For the text-containing cell, return its midpoint in [X, Y] coordinate format. 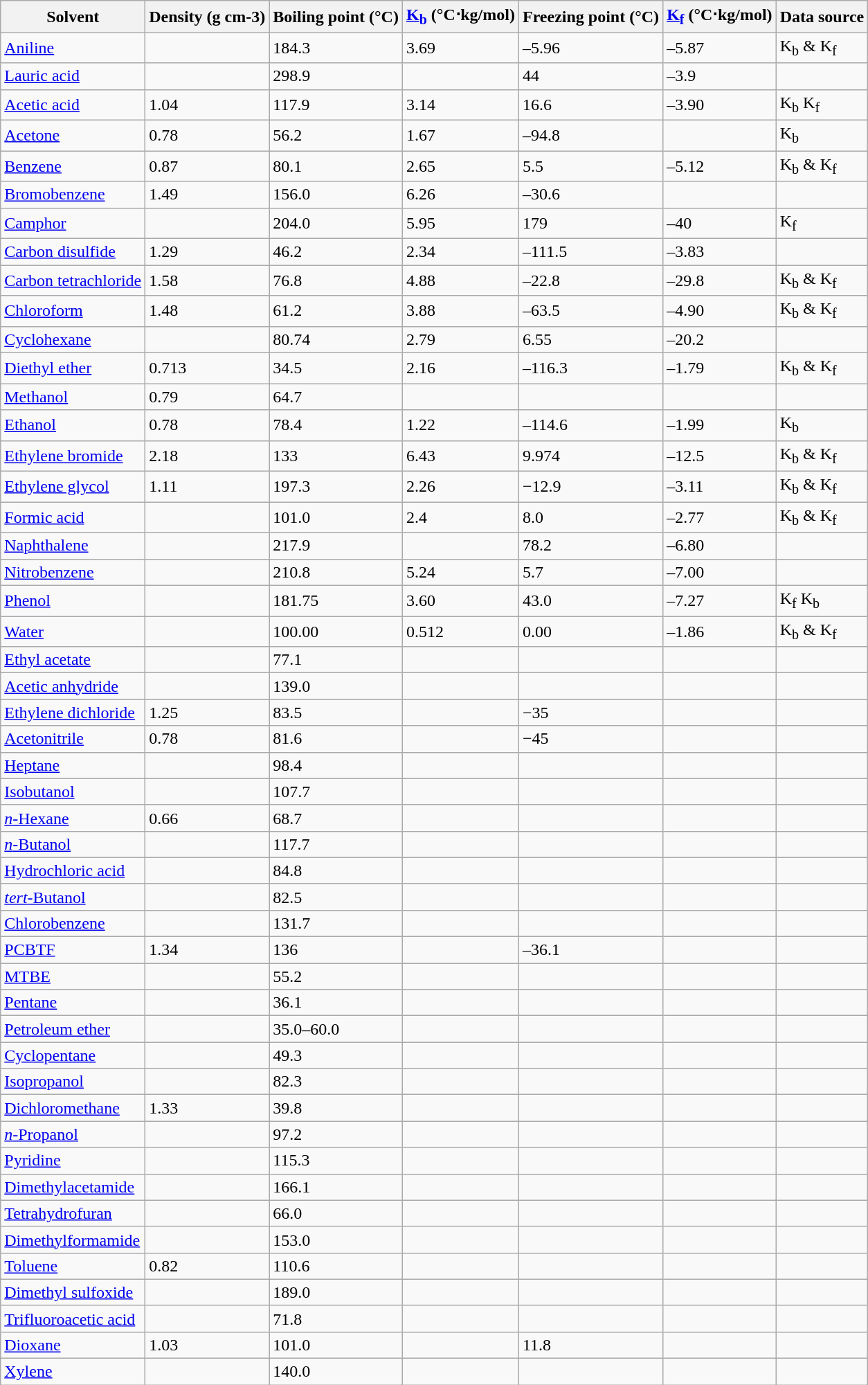
82.3 [336, 1082]
–20.2 [720, 339]
35.0–60.0 [336, 1029]
1.67 [460, 135]
tert-Butanol [73, 897]
–7.27 [720, 600]
–114.6 [590, 425]
Formic acid [73, 517]
Freezing point (°C) [590, 17]
156.0 [336, 195]
64.7 [336, 397]
0.87 [208, 166]
Carbon tetrachloride [73, 280]
2.26 [460, 486]
Cyclohexane [73, 339]
179 [590, 223]
1.25 [208, 713]
–40 [720, 223]
Naphthalene [73, 546]
97.2 [336, 1134]
−12.9 [590, 486]
–1.99 [720, 425]
78.2 [590, 546]
Ethyl acetate [73, 660]
80.1 [336, 166]
1.34 [208, 950]
Acetic acid [73, 105]
Phenol [73, 600]
Chlorobenzene [73, 923]
0.713 [208, 368]
Dioxane [73, 1345]
2.4 [460, 517]
117.7 [336, 844]
–111.5 [590, 251]
1.58 [208, 280]
Dimethyl sulfoxide [73, 1292]
189.0 [336, 1292]
100.00 [336, 632]
43.0 [590, 600]
Acetone [73, 135]
115.3 [336, 1161]
Pentane [73, 1003]
Kf (°C⋅kg/mol) [720, 17]
n-Butanol [73, 844]
98.4 [336, 765]
82.5 [336, 897]
Lauric acid [73, 76]
11.8 [590, 1345]
Solvent [73, 17]
Ethanol [73, 425]
1.49 [208, 195]
56.2 [336, 135]
1.03 [208, 1345]
–22.8 [590, 280]
Boiling point (°C) [336, 17]
77.1 [336, 660]
Dimethylformamide [73, 1240]
2.65 [460, 166]
0.00 [590, 632]
Acetonitrile [73, 739]
184.3 [336, 48]
Bromobenzene [73, 195]
0.66 [208, 818]
Chloroform [73, 311]
34.5 [336, 368]
1.04 [208, 105]
9.974 [590, 456]
–5.96 [590, 48]
6.26 [460, 195]
80.74 [336, 339]
–5.12 [720, 166]
71.8 [336, 1319]
153.0 [336, 1240]
Acetic anhydride [73, 686]
–12.5 [720, 456]
–30.6 [590, 195]
78.4 [336, 425]
298.9 [336, 76]
Cyclopentane [73, 1055]
–36.1 [590, 950]
–1.86 [720, 632]
49.3 [336, 1055]
181.75 [336, 600]
61.2 [336, 311]
66.0 [336, 1213]
16.6 [590, 105]
Hydrochloric acid [73, 870]
−45 [590, 739]
Isobutanol [73, 792]
Isopropanol [73, 1082]
217.9 [336, 546]
1.22 [460, 425]
Methanol [73, 397]
Kf Kb [822, 600]
–3.83 [720, 251]
84.8 [336, 870]
–116.3 [590, 368]
46.2 [336, 251]
–2.77 [720, 517]
110.6 [336, 1266]
–3.9 [720, 76]
55.2 [336, 976]
1.11 [208, 486]
3.14 [460, 105]
–29.8 [720, 280]
0.82 [208, 1266]
Ethylene dichloride [73, 713]
68.7 [336, 818]
3.60 [460, 600]
6.55 [590, 339]
4.88 [460, 280]
5.95 [460, 223]
131.7 [336, 923]
–1.79 [720, 368]
139.0 [336, 686]
Water [73, 632]
Trifluoroacetic acid [73, 1319]
117.9 [336, 105]
2.18 [208, 456]
0.512 [460, 632]
1.33 [208, 1108]
Nitrobenzene [73, 572]
3.88 [460, 311]
197.3 [336, 486]
Heptane [73, 765]
Density (g cm-3) [208, 17]
5.24 [460, 572]
140.0 [336, 1372]
Kb (°C⋅kg/mol) [460, 17]
136 [336, 950]
–7.00 [720, 572]
1.48 [208, 311]
Toluene [73, 1266]
83.5 [336, 713]
MTBE [73, 976]
Pyridine [73, 1161]
5.7 [590, 572]
–3.90 [720, 105]
76.8 [336, 280]
39.8 [336, 1108]
133 [336, 456]
n-Propanol [73, 1134]
Benzene [73, 166]
36.1 [336, 1003]
Aniline [73, 48]
81.6 [336, 739]
−35 [590, 713]
–94.8 [590, 135]
Data source [822, 17]
0.79 [208, 397]
–5.87 [720, 48]
Kf [822, 223]
210.8 [336, 572]
2.16 [460, 368]
204.0 [336, 223]
44 [590, 76]
Ethylene glycol [73, 486]
Dimethylacetamide [73, 1187]
–63.5 [590, 311]
Carbon disulfide [73, 251]
Xylene [73, 1372]
8.0 [590, 517]
6.43 [460, 456]
n-Hexane [73, 818]
Dichloromethane [73, 1108]
–6.80 [720, 546]
Diethyl ether [73, 368]
3.69 [460, 48]
Tetrahydrofuran [73, 1213]
Ethylene bromide [73, 456]
107.7 [336, 792]
Camphor [73, 223]
2.34 [460, 251]
2.79 [460, 339]
1.29 [208, 251]
–4.90 [720, 311]
5.5 [590, 166]
Kb Kf [822, 105]
PCBTF [73, 950]
–3.11 [720, 486]
166.1 [336, 1187]
Petroleum ether [73, 1029]
